Output the (x, y) coordinate of the center of the cell containing the given text.  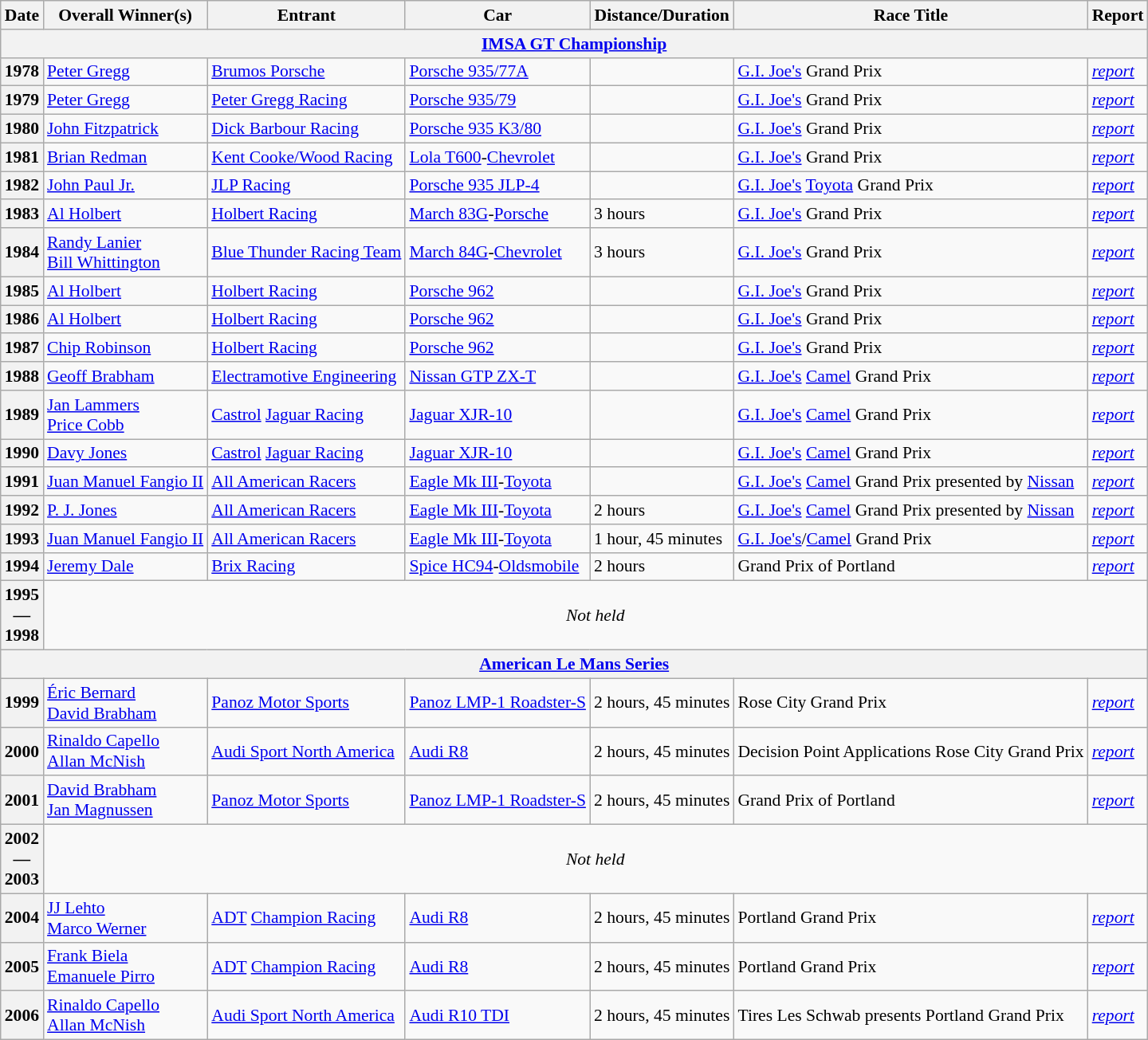
Brumos Porsche (306, 72)
2004 (22, 918)
1983 (22, 214)
IMSA GT Championship (574, 44)
Porsche 935/79 (497, 100)
Brian Redman (125, 157)
Electramotive Engineering (306, 376)
Porsche 935 JLP-4 (497, 186)
1985 (22, 291)
March 84G-Chevrolet (497, 252)
Blue Thunder Racing Team (306, 252)
Jan Lammers Price Cobb (125, 414)
Overall Winner(s) (125, 15)
Lola T600-Chevrolet (497, 157)
Dick Barbour Racing (306, 129)
2005 (22, 966)
Brix Racing (306, 567)
1980 (22, 129)
Report (1118, 15)
David Brabham Jan Magnussen (125, 800)
Spice HC94-Oldsmobile (497, 567)
Geoff Brabham (125, 376)
Frank Biela Emanuele Pirro (125, 966)
Randy Lanier Bill Whittington (125, 252)
Davy Jones (125, 453)
1979 (22, 100)
2006 (22, 1015)
March 83G-Porsche (497, 214)
1982 (22, 186)
Porsche 935/77A (497, 72)
Porsche 935 K3/80 (497, 129)
G.I. Joe's Toyota Grand Prix (910, 186)
P. J. Jones (125, 510)
Éric Bernard David Brabham (125, 703)
Peter Gregg Racing (306, 100)
1994 (22, 567)
1989 (22, 414)
Car (497, 15)
JLP Racing (306, 186)
2000 (22, 751)
1993 (22, 539)
Nissan GTP ZX-T (497, 376)
2001 (22, 800)
Entrant (306, 15)
Date (22, 15)
1978 (22, 72)
Distance/Duration (662, 15)
1990 (22, 453)
John Paul Jr. (125, 186)
JJ Lehto Marco Werner (125, 918)
Decision Point Applications Rose City Grand Prix (910, 751)
1984 (22, 252)
1995—1998 (22, 615)
Jeremy Dale (125, 567)
1 hour, 45 minutes (662, 539)
1986 (22, 320)
G.I. Joe's/Camel Grand Prix (910, 539)
1999 (22, 703)
2002—2003 (22, 859)
Rose City Grand Prix (910, 703)
Chip Robinson (125, 348)
Audi R10 TDI (497, 1015)
1981 (22, 157)
1991 (22, 482)
Race Title (910, 15)
1992 (22, 510)
American Le Mans Series (574, 665)
Kent Cooke/Wood Racing (306, 157)
Tires Les Schwab presents Portland Grand Prix (910, 1015)
1988 (22, 376)
John Fitzpatrick (125, 129)
1987 (22, 348)
